Return [X, Y] of the center of cell containing provided text 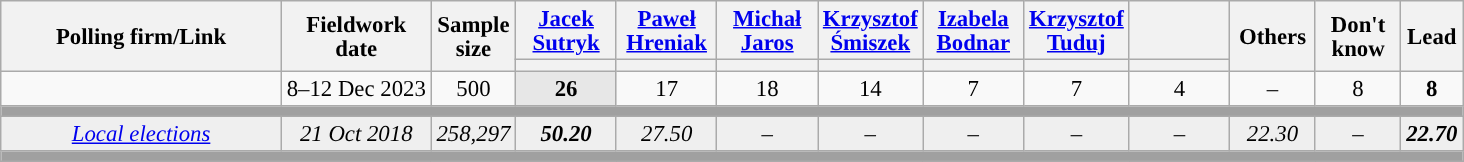
Don't know [1358, 36]
17 [666, 90]
Michał Jaros [768, 30]
26 [566, 90]
14 [870, 90]
Others [1273, 36]
Izabela Bodnar [974, 30]
Polling firm/Link [142, 36]
22.30 [1273, 134]
Paweł Hreniak [666, 30]
Krzysztof Śmiszek [870, 30]
4 [1180, 90]
8–12 Dec 2023 [356, 90]
Samplesize [474, 36]
Local elections [142, 134]
21 Oct 2018 [356, 134]
Jacek Sutryk [566, 30]
27.50 [666, 134]
Krzysztof Tuduj [1076, 30]
258,297 [474, 134]
500 [474, 90]
18 [768, 90]
50.20 [566, 134]
Fieldworkdate [356, 36]
22.70 [1432, 134]
Lead [1432, 36]
